Locate the cell with the specified text and output its [X, Y] center coordinate. 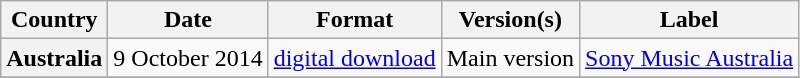
digital download [354, 58]
9 October 2014 [188, 58]
Australia [54, 58]
Main version [510, 58]
Sony Music Australia [690, 58]
Country [54, 20]
Date [188, 20]
Label [690, 20]
Format [354, 20]
Version(s) [510, 20]
